Find where the given text appears and provide that cell's center as [x, y] coordinate. 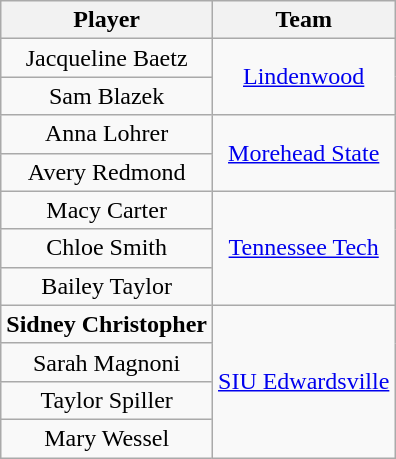
Sam Blazek [107, 96]
Jacqueline Baetz [107, 58]
Player [107, 20]
Anna Lohrer [107, 134]
Lindenwood [304, 77]
Tennessee Tech [304, 248]
Bailey Taylor [107, 286]
Macy Carter [107, 210]
Sarah Magnoni [107, 362]
Chloe Smith [107, 248]
Taylor Spiller [107, 400]
Avery Redmond [107, 172]
Morehead State [304, 153]
Team [304, 20]
Mary Wessel [107, 438]
Sidney Christopher [107, 324]
SIU Edwardsville [304, 381]
